Find where the given text appears and provide that cell's center as (X, Y) coordinate. 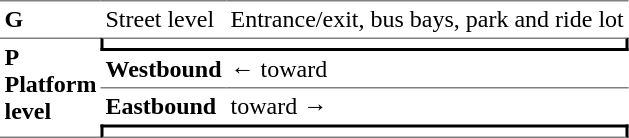
Entrance/exit, bus bays, park and ride lot (427, 19)
Street level (164, 19)
G (50, 19)
Eastbound (164, 106)
← toward (427, 70)
P Platform level (50, 88)
Westbound (164, 70)
toward → (427, 106)
